Locate the cell with the specified text and output its [x, y] center coordinate. 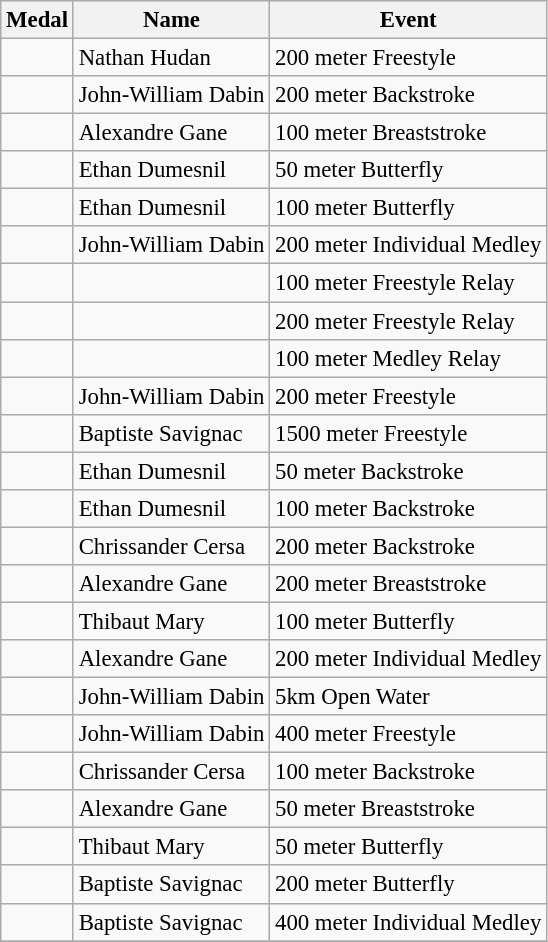
100 meter Freestyle Relay [408, 283]
100 meter Breaststroke [408, 133]
Event [408, 20]
5km Open Water [408, 697]
1500 meter Freestyle [408, 433]
Name [171, 20]
200 meter Butterfly [408, 885]
50 meter Breaststroke [408, 809]
Medal [38, 20]
200 meter Freestyle Relay [408, 321]
100 meter Medley Relay [408, 358]
Nathan Hudan [171, 58]
400 meter Freestyle [408, 734]
200 meter Breaststroke [408, 584]
400 meter Individual Medley [408, 922]
50 meter Backstroke [408, 471]
